Scan for the cell matching the given text and deliver its [X, Y] coordinate at center. 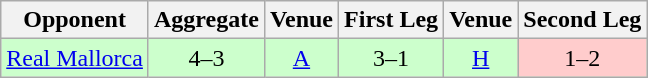
3–1 [392, 58]
H [481, 58]
Second Leg [582, 20]
Aggregate [206, 20]
Real Mallorca [75, 58]
1–2 [582, 58]
4–3 [206, 58]
A [301, 58]
First Leg [392, 20]
Opponent [75, 20]
